Locate the cell with the specified text and output its (X, Y) center coordinate. 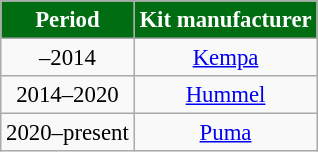
2020–present (68, 133)
Puma (226, 133)
Period (68, 20)
2014–2020 (68, 95)
Kempa (226, 58)
Kit manufacturer (226, 20)
Hummel (226, 95)
–2014 (68, 58)
